Search for the cell housing the specified text and yield its [X, Y] center coordinate. 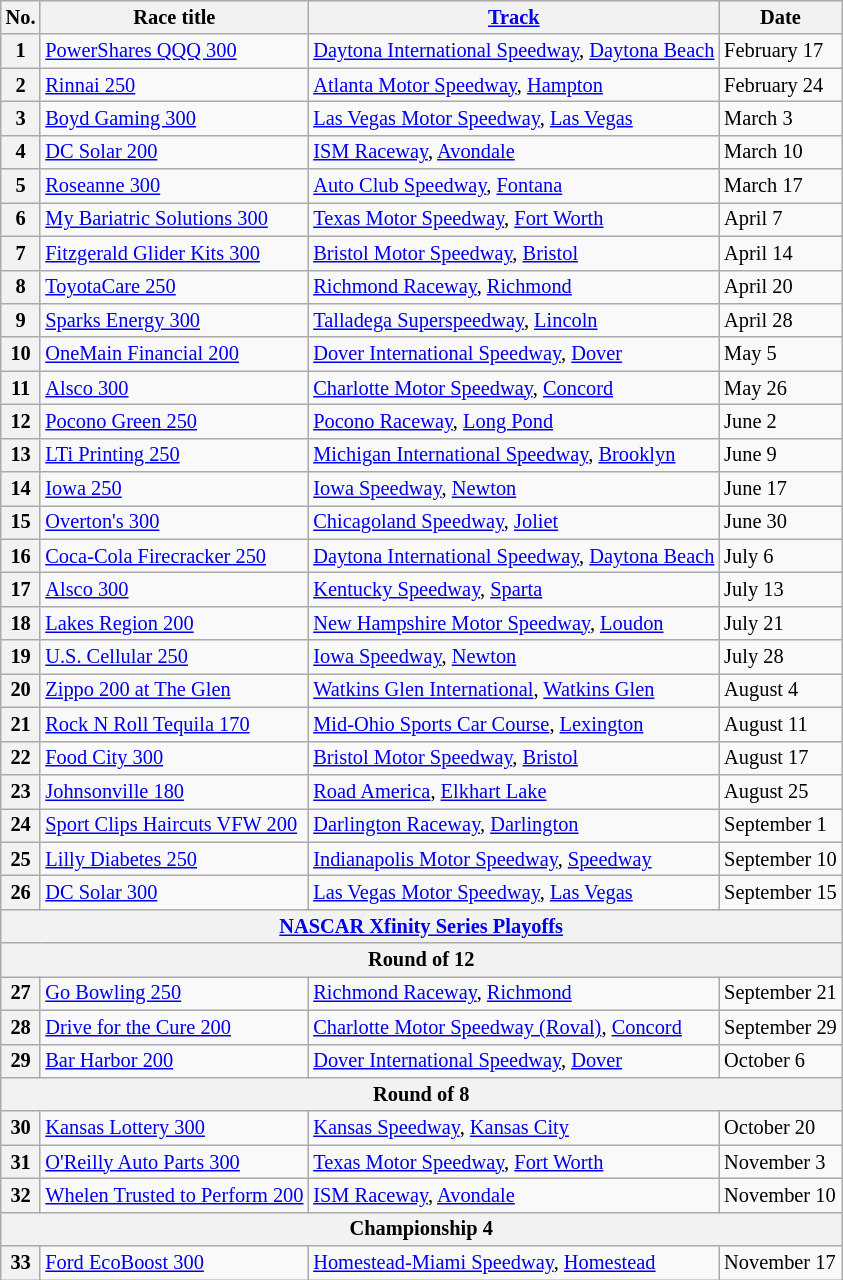
14 [21, 489]
Round of 8 [422, 1094]
22 [21, 758]
November 3 [780, 1162]
23 [21, 791]
18 [21, 623]
September 21 [780, 993]
LTi Printing 250 [174, 455]
October 20 [780, 1128]
March 10 [780, 152]
Pocono Raceway, Long Pond [514, 421]
Road America, Elkhart Lake [514, 791]
DC Solar 300 [174, 892]
Atlanta Motor Speedway, Hampton [514, 85]
Auto Club Speedway, Fontana [514, 186]
7 [21, 253]
April 20 [780, 287]
November 10 [780, 1195]
September 1 [780, 825]
8 [21, 287]
August 17 [780, 758]
6 [21, 219]
June 17 [780, 489]
Ford EcoBoost 300 [174, 1263]
27 [21, 993]
March 17 [780, 186]
August 25 [780, 791]
9 [21, 320]
Kentucky Speedway, Sparta [514, 589]
July 21 [780, 623]
Date [780, 17]
February 24 [780, 85]
September 29 [780, 1027]
Sport Clips Haircuts VFW 200 [174, 825]
June 2 [780, 421]
Roseanne 300 [174, 186]
Bar Harbor 200 [174, 1061]
New Hampshire Motor Speedway, Loudon [514, 623]
NASCAR Xfinity Series Playoffs [422, 926]
16 [21, 556]
Pocono Green 250 [174, 421]
Whelen Trusted to Perform 200 [174, 1195]
Coca-Cola Firecracker 250 [174, 556]
Watkins Glen International, Watkins Glen [514, 690]
Charlotte Motor Speedway (Roval), Concord [514, 1027]
October 6 [780, 1061]
April 14 [780, 253]
November 17 [780, 1263]
O'Reilly Auto Parts 300 [174, 1162]
4 [21, 152]
32 [21, 1195]
PowerShares QQQ 300 [174, 51]
19 [21, 657]
11 [21, 388]
12 [21, 421]
Drive for the Cure 200 [174, 1027]
Lakes Region 200 [174, 623]
Johnsonville 180 [174, 791]
24 [21, 825]
Go Bowling 250 [174, 993]
15 [21, 522]
Homestead-Miami Speedway, Homestead [514, 1263]
17 [21, 589]
Sparks Energy 300 [174, 320]
29 [21, 1061]
Darlington Raceway, Darlington [514, 825]
Kansas Speedway, Kansas City [514, 1128]
DC Solar 200 [174, 152]
Track [514, 17]
Kansas Lottery 300 [174, 1128]
Mid-Ohio Sports Car Course, Lexington [514, 724]
September 10 [780, 859]
May 26 [780, 388]
28 [21, 1027]
Round of 12 [422, 960]
25 [21, 859]
Overton's 300 [174, 522]
Talladega Superspeedway, Lincoln [514, 320]
My Bariatric Solutions 300 [174, 219]
June 30 [780, 522]
1 [21, 51]
5 [21, 186]
No. [21, 17]
Charlotte Motor Speedway, Concord [514, 388]
April 28 [780, 320]
33 [21, 1263]
July 28 [780, 657]
March 3 [780, 118]
Rinnai 250 [174, 85]
Boyd Gaming 300 [174, 118]
August 4 [780, 690]
ToyotaCare 250 [174, 287]
Championship 4 [422, 1229]
U.S. Cellular 250 [174, 657]
Zippo 200 at The Glen [174, 690]
Food City 300 [174, 758]
13 [21, 455]
May 5 [780, 354]
Michigan International Speedway, Brooklyn [514, 455]
September 15 [780, 892]
3 [21, 118]
August 11 [780, 724]
2 [21, 85]
July 6 [780, 556]
20 [21, 690]
Iowa 250 [174, 489]
10 [21, 354]
April 7 [780, 219]
Indianapolis Motor Speedway, Speedway [514, 859]
Rock N Roll Tequila 170 [174, 724]
Lilly Diabetes 250 [174, 859]
Race title [174, 17]
February 17 [780, 51]
OneMain Financial 200 [174, 354]
July 13 [780, 589]
21 [21, 724]
30 [21, 1128]
Fitzgerald Glider Kits 300 [174, 253]
June 9 [780, 455]
31 [21, 1162]
26 [21, 892]
Chicagoland Speedway, Joliet [514, 522]
